From the cell containing the given text, extract its center point as [x, y] coordinate. 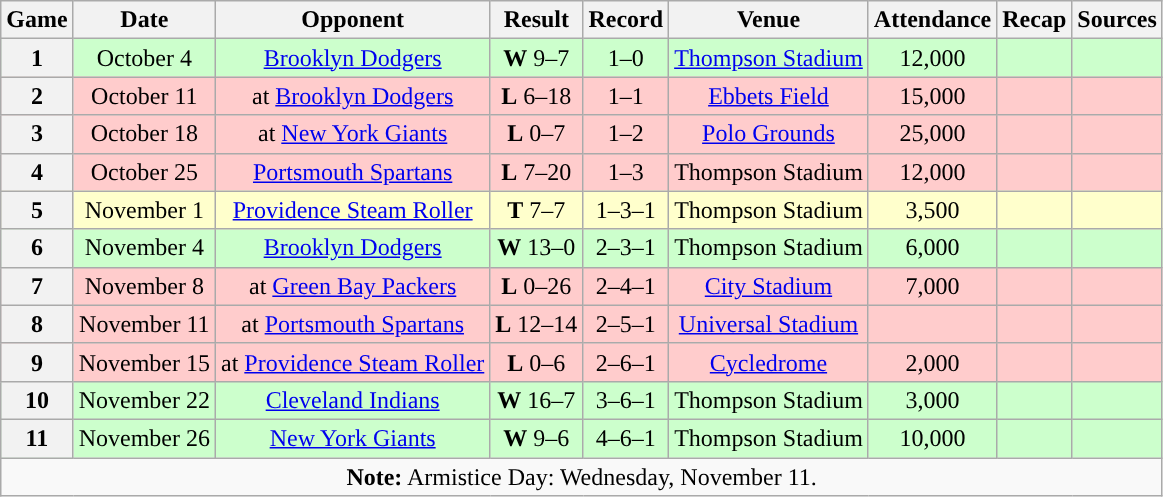
1–2 [626, 134]
Cleveland Indians [352, 400]
10 [37, 400]
10,000 [932, 438]
9 [37, 362]
New York Giants [352, 438]
W 9–7 [536, 58]
W 9–6 [536, 438]
Record [626, 20]
15,000 [932, 96]
2,000 [932, 362]
Polo Grounds [769, 134]
Cycledrome [769, 362]
2–6–1 [626, 362]
W 13–0 [536, 248]
Game [37, 20]
5 [37, 210]
at Providence Steam Roller [352, 362]
6,000 [932, 248]
7,000 [932, 286]
at Brooklyn Dodgers [352, 96]
3,000 [932, 400]
L 0–7 [536, 134]
Venue [769, 20]
November 22 [144, 400]
7 [37, 286]
1–0 [626, 58]
Attendance [932, 20]
4–6–1 [626, 438]
L 6–18 [536, 96]
October 11 [144, 96]
Portsmouth Spartans [352, 172]
Sources [1118, 20]
T 7–7 [536, 210]
Result [536, 20]
Note: Armistice Day: Wednesday, November 11. [582, 477]
3–6–1 [626, 400]
November 1 [144, 210]
Providence Steam Roller [352, 210]
6 [37, 248]
October 4 [144, 58]
2 [37, 96]
3,500 [932, 210]
25,000 [932, 134]
October 18 [144, 134]
L 7–20 [536, 172]
November 4 [144, 248]
1–3–1 [626, 210]
November 8 [144, 286]
October 25 [144, 172]
11 [37, 438]
Ebbets Field [769, 96]
November 15 [144, 362]
at Green Bay Packers [352, 286]
Opponent [352, 20]
1 [37, 58]
Date [144, 20]
at Portsmouth Spartans [352, 324]
1–1 [626, 96]
L 0–26 [536, 286]
City Stadium [769, 286]
4 [37, 172]
1–3 [626, 172]
3 [37, 134]
2–4–1 [626, 286]
Universal Stadium [769, 324]
8 [37, 324]
at New York Giants [352, 134]
November 11 [144, 324]
L 12–14 [536, 324]
W 16–7 [536, 400]
2–3–1 [626, 248]
November 26 [144, 438]
2–5–1 [626, 324]
Recap [1034, 20]
L 0–6 [536, 362]
